Return the (x, y) coordinate for the center point of the cell that contains the specified text.  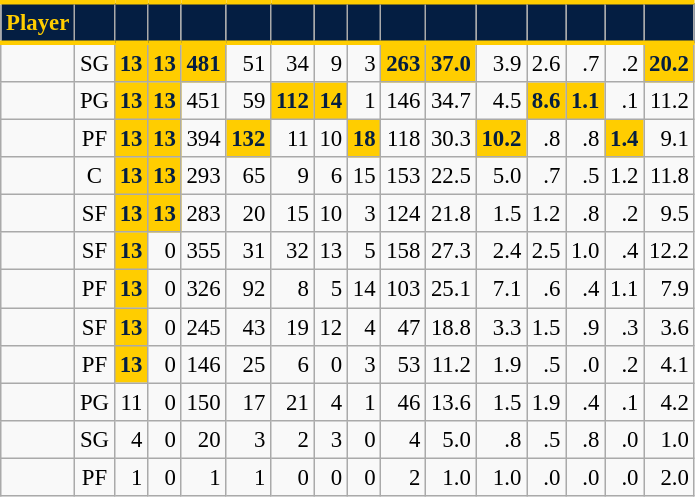
27.3 (451, 251)
118 (404, 139)
46 (404, 402)
4.5 (501, 101)
65 (248, 176)
19 (293, 327)
3.3 (501, 327)
158 (404, 251)
20.2 (669, 62)
12.2 (669, 251)
326 (204, 289)
30.3 (451, 139)
C (95, 176)
2.6 (546, 62)
53 (404, 364)
.9 (586, 327)
17 (248, 402)
37.0 (451, 62)
47 (404, 327)
3.6 (669, 327)
25.1 (451, 289)
32 (293, 251)
481 (204, 62)
112 (293, 101)
18.8 (451, 327)
21.8 (451, 214)
283 (204, 214)
3.9 (501, 62)
.3 (624, 327)
245 (204, 327)
Player (38, 22)
13.6 (451, 402)
451 (204, 101)
8 (293, 289)
2.0 (669, 477)
2.4 (501, 251)
34.7 (451, 101)
21 (293, 402)
18 (364, 139)
4.1 (669, 364)
150 (204, 402)
2.5 (546, 251)
.6 (546, 289)
11.8 (669, 176)
293 (204, 176)
25 (248, 364)
1.4 (624, 139)
12 (330, 327)
132 (248, 139)
51 (248, 62)
9.5 (669, 214)
394 (204, 139)
22.5 (451, 176)
10.2 (501, 139)
263 (404, 62)
4.2 (669, 402)
124 (404, 214)
153 (404, 176)
43 (248, 327)
7.1 (501, 289)
7.9 (669, 289)
59 (248, 101)
355 (204, 251)
31 (248, 251)
103 (404, 289)
92 (248, 289)
8.6 (546, 101)
34 (293, 62)
9.1 (669, 139)
